Provide the (x, y) coordinate of the cell's center where the given text is located.  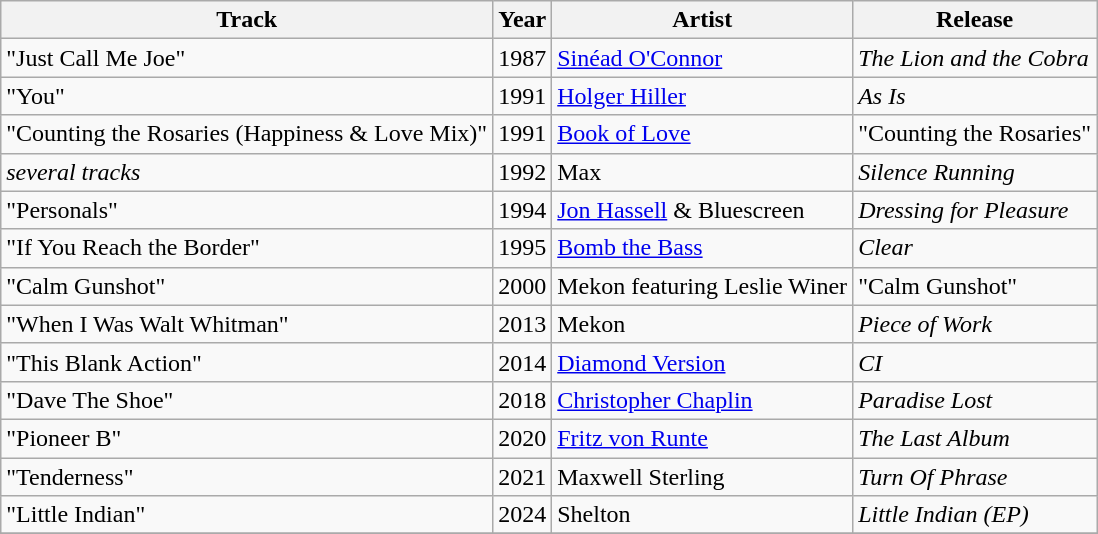
Artist (702, 20)
several tracks (247, 172)
Mekon featuring Leslie Winer (702, 286)
Max (702, 172)
Clear (975, 248)
"Little Indian" (247, 515)
CI (975, 362)
"If You Reach the Border" (247, 248)
Maxwell Sterling (702, 477)
"When I Was Walt Whitman" (247, 324)
Turn Of Phrase (975, 477)
"Pioneer B" (247, 438)
"This Blank Action" (247, 362)
"Dave The Shoe" (247, 400)
Mekon (702, 324)
Year (522, 20)
2020 (522, 438)
"Personals" (247, 210)
Piece of Work (975, 324)
Track (247, 20)
Dressing for Pleasure (975, 210)
"Counting the Rosaries (Happiness & Love Mix)" (247, 134)
1987 (522, 58)
Paradise Lost (975, 400)
Book of Love (702, 134)
Shelton (702, 515)
Diamond Version (702, 362)
Bomb the Bass (702, 248)
"Just Call Me Joe" (247, 58)
1994 (522, 210)
The Last Album (975, 438)
"Tenderness" (247, 477)
Jon Hassell & Bluescreen (702, 210)
"Counting the Rosaries" (975, 134)
Little Indian (EP) (975, 515)
Fritz von Runte (702, 438)
Release (975, 20)
Holger Hiller (702, 96)
1995 (522, 248)
2013 (522, 324)
2024 (522, 515)
"You" (247, 96)
Silence Running (975, 172)
As Is (975, 96)
2018 (522, 400)
2021 (522, 477)
Christopher Chaplin (702, 400)
1992 (522, 172)
2014 (522, 362)
2000 (522, 286)
The Lion and the Cobra (975, 58)
Sinéad O'Connor (702, 58)
